Capture the cell that displays the provided text and extract its [X, Y] central coordinate. 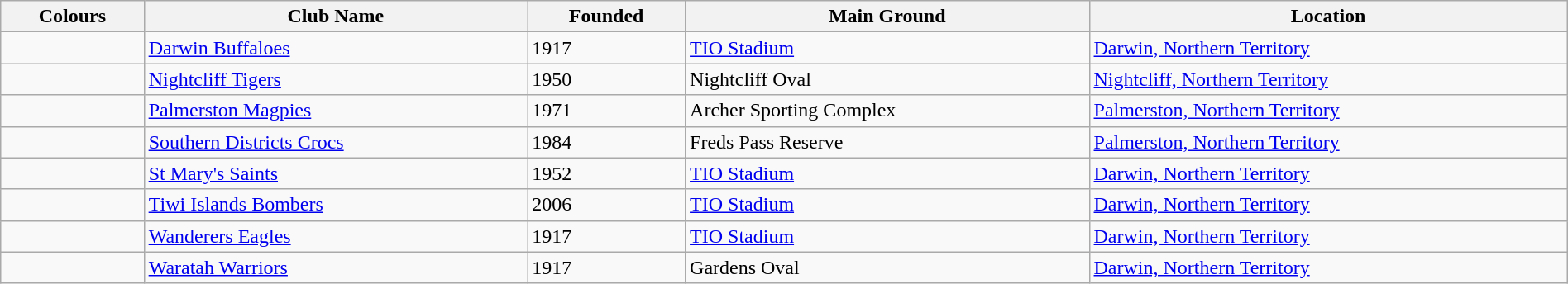
Main Ground [887, 17]
St Mary's Saints [336, 173]
Founded [607, 17]
Southern Districts Crocs [336, 142]
Location [1328, 17]
1971 [607, 111]
Nightcliff Oval [887, 79]
Wanderers Eagles [336, 236]
Tiwi Islands Bombers [336, 205]
Palmerston Magpies [336, 111]
Colours [73, 17]
Nightcliff, Northern Territory [1328, 79]
Darwin Buffaloes [336, 48]
Gardens Oval [887, 267]
1950 [607, 79]
1984 [607, 142]
Nightcliff Tigers [336, 79]
Club Name [336, 17]
Waratah Warriors [336, 267]
1952 [607, 173]
Archer Sporting Complex [887, 111]
Freds Pass Reserve [887, 142]
2006 [607, 205]
